Find where the given text appears and provide that cell's center as (x, y) coordinate. 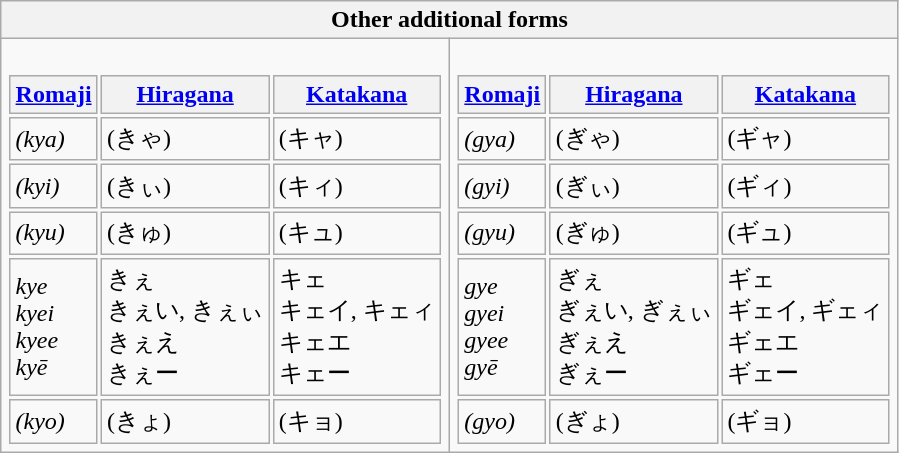
(kyi) (54, 186)
ギェギェイ, ギェィギェエギェー (806, 328)
(gyo) (502, 422)
(ギャ) (806, 139)
キェキェイ, キェィキェエキェー (356, 328)
(gyu) (502, 233)
(gyi) (502, 186)
(ギィ) (806, 186)
(gya) (502, 139)
(kya) (54, 139)
(kyu) (54, 233)
(ぎょ) (634, 422)
ぎぇぎぇい, ぎぇぃぎぇえぎぇー (634, 328)
(キィ) (356, 186)
gyegyeigyeegyē (502, 328)
(キョ) (356, 422)
Romaji Hiragana Katakana (gya) (ぎゃ) (ギャ) (gyi) (ぎぃ) (ギィ) (gyu) (ぎゅ) (ギュ) gyegyeigyeegyē ぎぇぎぇい, ぎぇぃぎぇえぎぇー ギェギェイ, ギェィギェエギェー (gyo) (ぎょ) (ギョ) (674, 246)
kyekyeikyeekyē (54, 328)
きぇきぇい, きぇぃきぇえきぇー (186, 328)
(ぎゅ) (634, 233)
(ギョ) (806, 422)
Romaji Hiragana Katakana (kya) (きゃ) (キャ) (kyi) (きぃ) (キィ) (kyu) (きゅ) (キュ) kyekyeikyeekyē きぇきぇい, きぇぃきぇえきぇー キェキェイ, キェィキェエキェー (kyo) (きょ) (キョ) (226, 246)
(キュ) (356, 233)
(きょ) (186, 422)
(ぎゃ) (634, 139)
(ぎぃ) (634, 186)
Other additional forms (450, 20)
(キャ) (356, 139)
(きゅ) (186, 233)
(ギュ) (806, 233)
(きぃ) (186, 186)
(kyo) (54, 422)
(きゃ) (186, 139)
